Search for the cell housing the specified text and yield its (x, y) center coordinate. 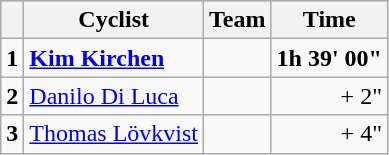
+ 2" (329, 96)
1h 39' 00" (329, 58)
+ 4" (329, 134)
3 (12, 134)
Cyclist (114, 20)
Kim Kirchen (114, 58)
Time (329, 20)
Team (238, 20)
2 (12, 96)
1 (12, 58)
Danilo Di Luca (114, 96)
Thomas Lövkvist (114, 134)
